Pinpoint the cell where the given text exists, returning its (X, Y) midpoint coordinate. 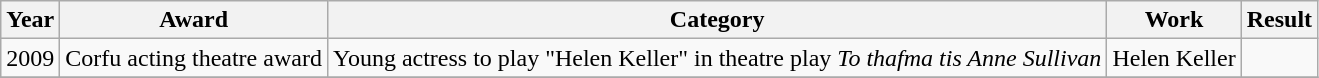
Year (30, 20)
Award (194, 20)
Corfu acting theatre award (194, 58)
Category (716, 20)
Work (1174, 20)
2009 (30, 58)
Result (1279, 20)
Young actress to play "Helen Keller" in theatre play To thafma tis Anne Sullivan (716, 58)
Helen Keller (1174, 58)
